Output the [x, y] coordinate of the center of the cell containing the given text.  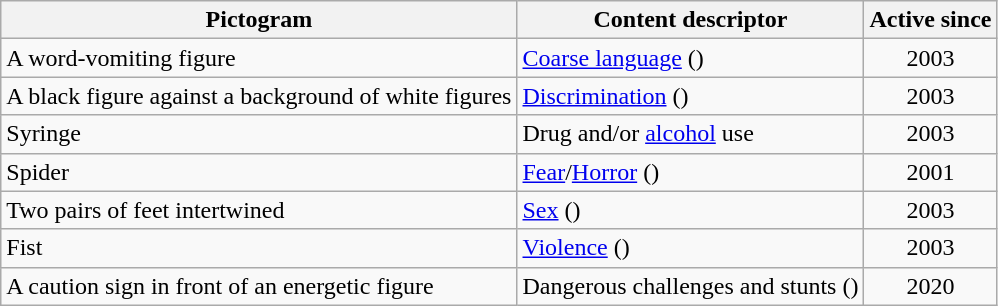
Coarse language () [690, 58]
2020 [930, 286]
Two pairs of feet intertwined [259, 210]
Fist [259, 248]
A caution sign in front of an energetic figure [259, 286]
Syringe [259, 134]
Content descriptor [690, 20]
Dangerous challenges and stunts () [690, 286]
Active since [930, 20]
Violence () [690, 248]
Sex () [690, 210]
Drug and/or alcohol use [690, 134]
Discrimination () [690, 96]
A word-vomiting figure [259, 58]
Spider [259, 172]
2001 [930, 172]
A black figure against a background of white figures [259, 96]
Pictogram [259, 20]
Fear/Horror () [690, 172]
